For the text-containing cell, return its midpoint in [x, y] coordinate format. 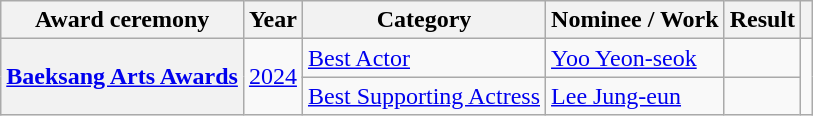
Category [424, 20]
Award ceremony [122, 20]
Yoo Yeon-seok [636, 58]
Nominee / Work [636, 20]
2024 [272, 77]
Baeksang Arts Awards [122, 77]
Lee Jung-eun [636, 96]
Best Actor [424, 58]
Result [762, 20]
Year [272, 20]
Best Supporting Actress [424, 96]
